Return (x, y) of the center of cell containing provided text 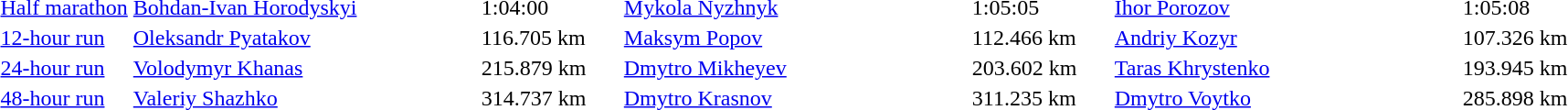
116.705 km (550, 38)
112.466 km (1040, 38)
215.879 km (550, 68)
Maksym Popov (795, 38)
203.602 km (1040, 68)
Dmytro Mikheyev (795, 68)
Volodymyr Khanas (304, 68)
Oleksandr Pyatakov (304, 38)
Taras Khrystenko (1286, 68)
Andriy Kozyr (1286, 38)
